Provide the (X, Y) coordinate of the cell's center where the given text is located.  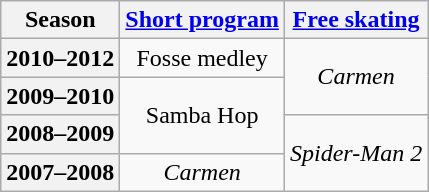
2009–2010 (60, 96)
Short program (202, 20)
Samba Hop (202, 115)
Spider-Man 2 (356, 153)
2007–2008 (60, 172)
2008–2009 (60, 134)
2010–2012 (60, 58)
Free skating (356, 20)
Fosse medley (202, 58)
Season (60, 20)
